Extract the [X, Y] coordinate from the center of the cell holding the provided text.  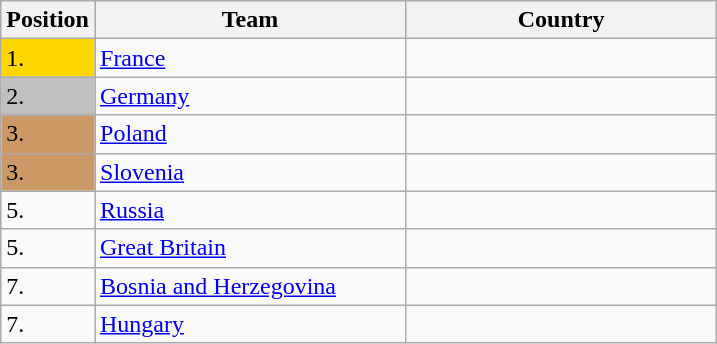
2. [48, 96]
Germany [250, 96]
1. [48, 58]
Slovenia [250, 172]
Position [48, 20]
Great Britain [250, 248]
Hungary [250, 324]
France [250, 58]
Country [562, 20]
Poland [250, 134]
Bosnia and Herzegovina [250, 286]
Team [250, 20]
Russia [250, 210]
